From the cell containing the given text, extract its center point as (X, Y) coordinate. 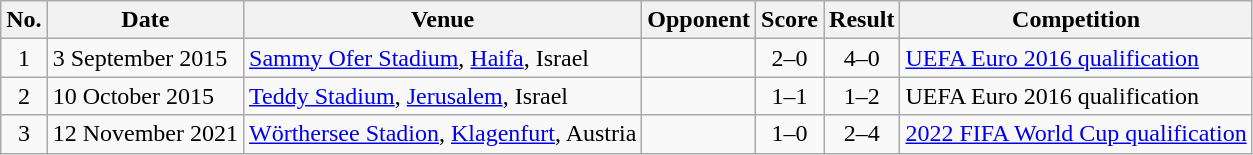
Sammy Ofer Stadium, Haifa, Israel (443, 58)
1 (24, 58)
Competition (1076, 20)
4–0 (862, 58)
1–1 (790, 96)
2022 FIFA World Cup qualification (1076, 134)
12 November 2021 (145, 134)
Date (145, 20)
2–0 (790, 58)
3 (24, 134)
1–2 (862, 96)
3 September 2015 (145, 58)
2–4 (862, 134)
Opponent (699, 20)
Wörthersee Stadion, Klagenfurt, Austria (443, 134)
1–0 (790, 134)
10 October 2015 (145, 96)
Teddy Stadium, Jerusalem, Israel (443, 96)
No. (24, 20)
Score (790, 20)
2 (24, 96)
Venue (443, 20)
Result (862, 20)
